Locate the cell with the specified text and output its (x, y) center coordinate. 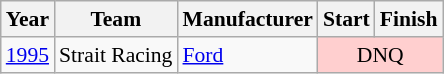
Manufacturer (247, 19)
Year (28, 19)
Finish (409, 19)
Strait Racing (116, 55)
1995 (28, 55)
Start (346, 19)
Ford (247, 55)
DNQ (380, 55)
Team (116, 19)
